From the cell containing the given text, extract its center point as (X, Y) coordinate. 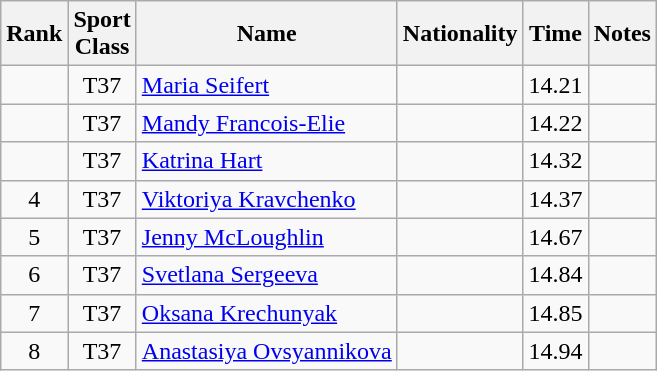
Nationality (460, 34)
14.84 (556, 275)
4 (34, 199)
6 (34, 275)
Viktoriya Kravchenko (266, 199)
Mandy Francois-Elie (266, 123)
Oksana Krechunyak (266, 313)
14.94 (556, 351)
8 (34, 351)
Anastasiya Ovsyannikova (266, 351)
7 (34, 313)
14.37 (556, 199)
Rank (34, 34)
Svetlana Sergeeva (266, 275)
14.32 (556, 161)
Time (556, 34)
SportClass (102, 34)
Jenny McLoughlin (266, 237)
14.22 (556, 123)
14.21 (556, 85)
14.67 (556, 237)
Notes (622, 34)
14.85 (556, 313)
5 (34, 237)
Maria Seifert (266, 85)
Katrina Hart (266, 161)
Name (266, 34)
